Scan for the cell matching the given text and deliver its [x, y] coordinate at center. 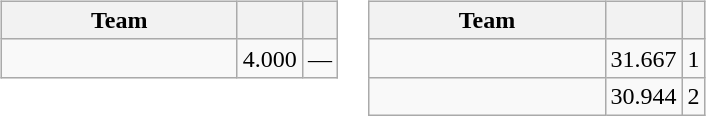
31.667 [644, 58]
4.000 [270, 58]
2 [694, 96]
1 [694, 58]
— [320, 58]
30.944 [644, 96]
